Scan for the cell matching the given text and deliver its (x, y) coordinate at center. 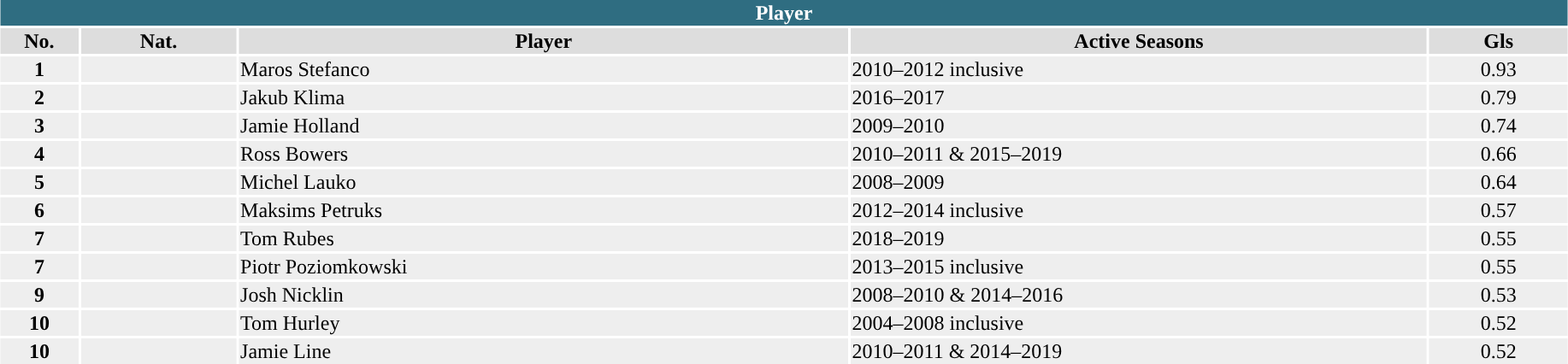
0.66 (1499, 154)
0.74 (1499, 126)
Jamie Line (544, 351)
Active Seasons (1139, 41)
Michel Lauko (544, 182)
2010–2011 & 2015–2019 (1139, 154)
0.57 (1499, 210)
Josh Nicklin (544, 295)
2008–2010 & 2014–2016 (1139, 295)
2010–2012 inclusive (1139, 69)
4 (39, 154)
9 (39, 295)
0.64 (1499, 182)
2010–2011 & 2014–2019 (1139, 351)
Tom Rubes (544, 238)
Nat. (158, 41)
0.79 (1499, 97)
Tom Hurley (544, 323)
5 (39, 182)
0.93 (1499, 69)
Maksims Petruks (544, 210)
Gls (1499, 41)
Maros Stefanco (544, 69)
1 (39, 69)
2009–2010 (1139, 126)
2018–2019 (1139, 238)
0.53 (1499, 295)
Ross Bowers (544, 154)
2 (39, 97)
2008–2009 (1139, 182)
2012–2014 inclusive (1139, 210)
Jakub Klima (544, 97)
2004–2008 inclusive (1139, 323)
Jamie Holland (544, 126)
3 (39, 126)
2016–2017 (1139, 97)
6 (39, 210)
No. (39, 41)
2013–2015 inclusive (1139, 267)
Piotr Poziomkowski (544, 267)
